For the text-containing cell, return its midpoint in (x, y) coordinate format. 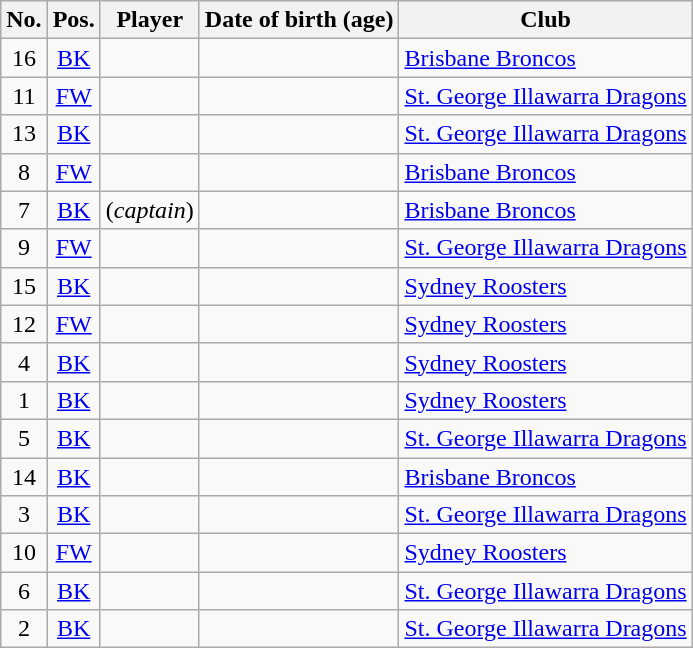
Date of birth (age) (299, 20)
4 (24, 362)
3 (24, 515)
(captain) (150, 210)
5 (24, 438)
7 (24, 210)
16 (24, 58)
Pos. (74, 20)
11 (24, 96)
13 (24, 134)
Player (150, 20)
14 (24, 477)
12 (24, 324)
15 (24, 286)
6 (24, 591)
2 (24, 629)
9 (24, 248)
8 (24, 172)
1 (24, 400)
Club (546, 20)
No. (24, 20)
10 (24, 553)
